For the text-containing cell, return its midpoint in (X, Y) coordinate format. 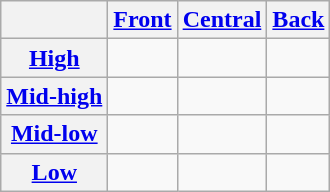
Mid-low (54, 134)
Central (222, 20)
Low (54, 172)
High (54, 58)
Back (298, 20)
Front (142, 20)
Mid-high (54, 96)
